Determine the [X, Y] coordinate at the center of the cell enclosing the given text.  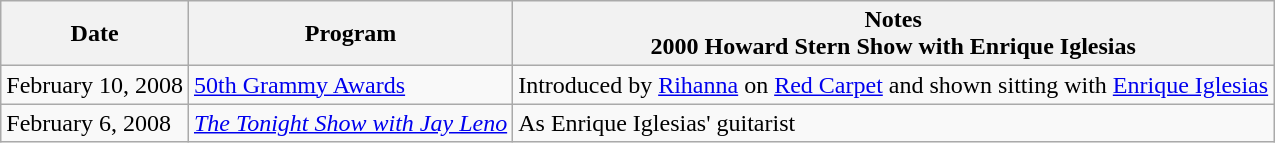
The Tonight Show with Jay Leno [350, 123]
Introduced by Rihanna on Red Carpet and shown sitting with Enrique Iglesias [894, 85]
50th Grammy Awards [350, 85]
Date [95, 34]
Notes2000 Howard Stern Show with Enrique Iglesias [894, 34]
As Enrique Iglesias' guitarist [894, 123]
February 10, 2008 [95, 85]
February 6, 2008 [95, 123]
Program [350, 34]
